Search for the cell housing the specified text and yield its [x, y] center coordinate. 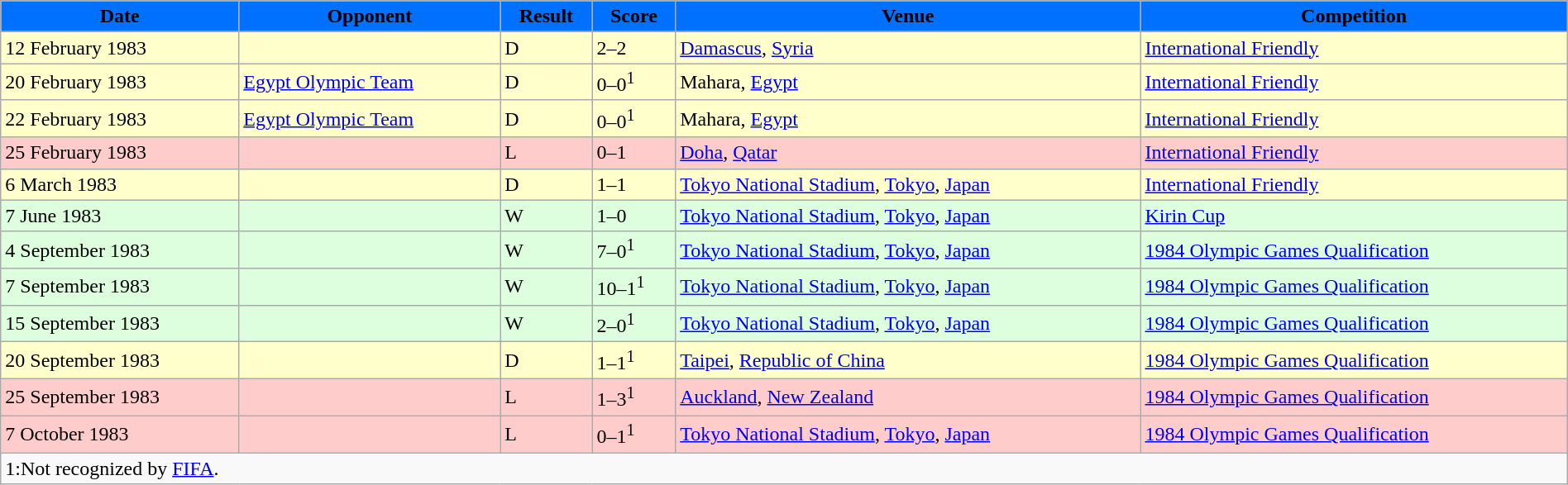
0–1 [633, 153]
Kirin Cup [1354, 216]
6 March 1983 [120, 184]
1–31 [633, 397]
1–1 [633, 184]
25 September 1983 [120, 397]
Result [546, 17]
Venue [908, 17]
15 September 1983 [120, 324]
12 February 1983 [120, 48]
1:Not recognized by FIFA. [784, 468]
2–2 [633, 48]
20 February 1983 [120, 83]
1–11 [633, 360]
20 September 1983 [120, 360]
Score [633, 17]
2–01 [633, 324]
10–11 [633, 288]
Damascus, Syria [908, 48]
Date [120, 17]
Opponent [370, 17]
Competition [1354, 17]
7 June 1983 [120, 216]
7–01 [633, 250]
Taipei, Republic of China [908, 360]
25 February 1983 [120, 153]
7 September 1983 [120, 288]
1–0 [633, 216]
22 February 1983 [120, 119]
Auckland, New Zealand [908, 397]
Doha, Qatar [908, 153]
7 October 1983 [120, 435]
4 September 1983 [120, 250]
0–11 [633, 435]
